From the cell containing the given text, extract its center point as (x, y) coordinate. 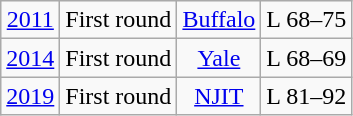
2011 (30, 20)
L 68–69 (306, 58)
2019 (30, 96)
L 81–92 (306, 96)
Yale (219, 58)
NJIT (219, 96)
2014 (30, 58)
L 68–75 (306, 20)
Buffalo (219, 20)
